Return (x, y) of the center of cell containing provided text 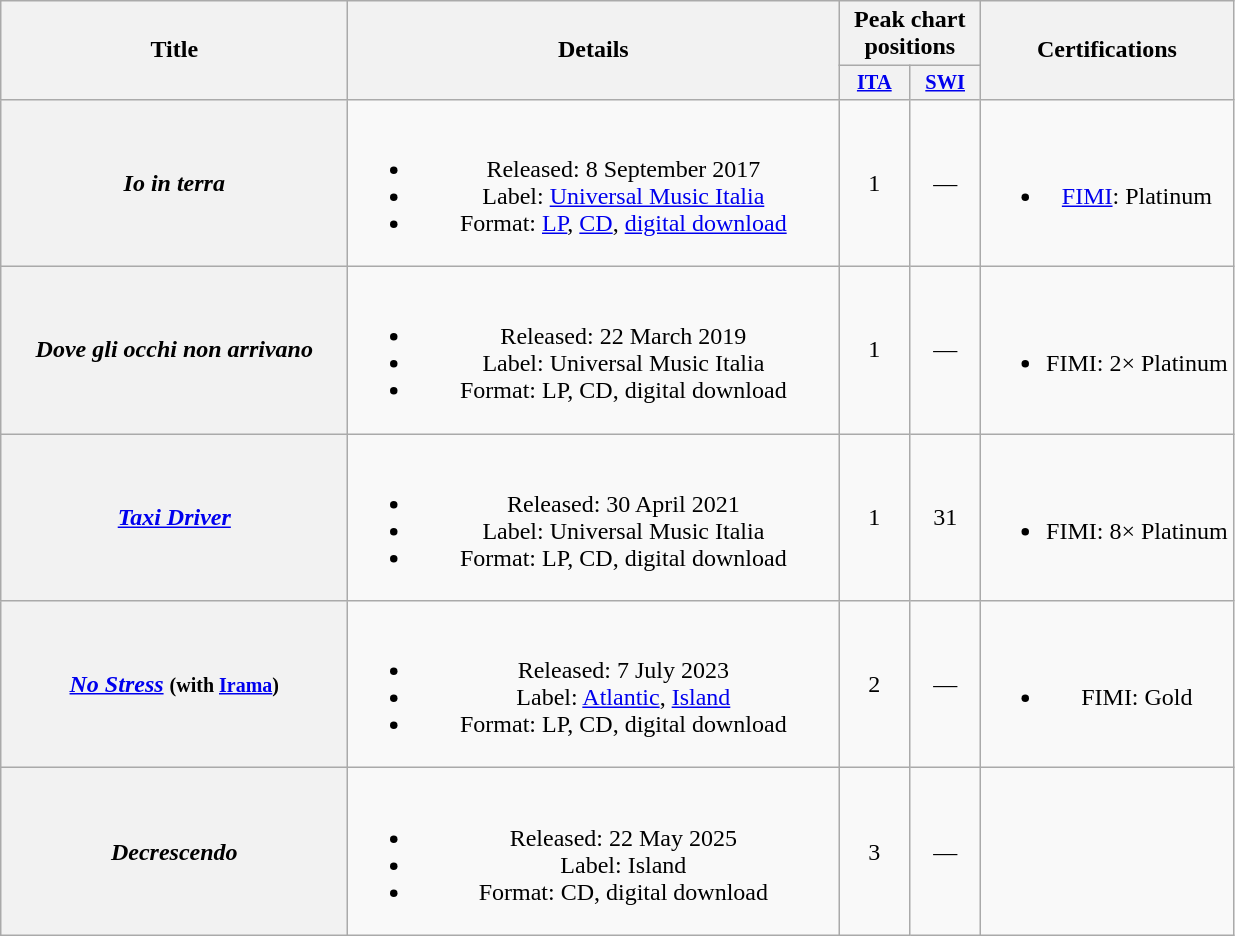
Certifications (1108, 50)
Io in terra (174, 182)
31 (946, 518)
FIMI: 8× Platinum (1108, 518)
FIMI: Gold (1108, 684)
Peak chart positions (910, 34)
SWI (946, 83)
Dove gli occhi non arrivano (174, 350)
Released: 30 April 2021Label: Universal Music ItaliaFormat: LP, CD, digital download (594, 518)
3 (874, 852)
Released: 22 May 2025Label: IslandFormat: CD, digital download (594, 852)
No Stress (with Irama) (174, 684)
Released: 7 July 2023Label: Atlantic, IslandFormat: LP, CD, digital download (594, 684)
FIMI: 2× Platinum (1108, 350)
Title (174, 50)
FIMI: Platinum (1108, 182)
Taxi Driver (174, 518)
2 (874, 684)
Released: 8 September 2017Label: Universal Music ItaliaFormat: LP, CD, digital download (594, 182)
Details (594, 50)
Released: 22 March 2019Label: Universal Music ItaliaFormat: LP, CD, digital download (594, 350)
Decrescendo (174, 852)
ITA (874, 83)
